Search for the cell housing the specified text and yield its [X, Y] center coordinate. 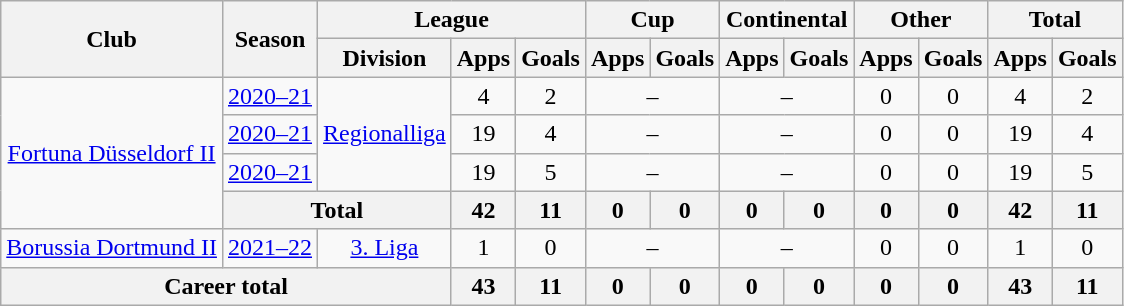
Continental [787, 20]
Borussia Dortmund II [112, 248]
3. Liga [385, 248]
Other [921, 20]
Regionalliga [385, 134]
Club [112, 39]
Season [270, 39]
Division [385, 58]
2021–22 [270, 248]
Fortuna Düsseldorf II [112, 153]
Cup [652, 20]
Career total [226, 286]
League [452, 20]
